Locate the cell with the specified text and output its (x, y) center coordinate. 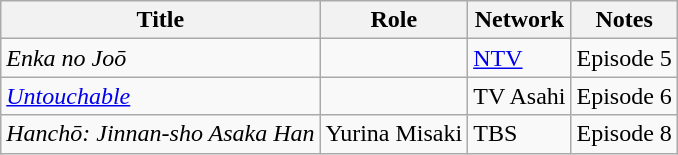
Untouchable (160, 96)
NTV (520, 58)
Yurina Misaki (394, 134)
Episode 6 (624, 96)
TBS (520, 134)
Title (160, 20)
Episode 5 (624, 58)
Episode 8 (624, 134)
Role (394, 20)
Enka no Joō (160, 58)
Notes (624, 20)
Hanchō: Jinnan-sho Asaka Han (160, 134)
TV Asahi (520, 96)
Network (520, 20)
